Identify which cell holds the provided text, then report its [X, Y] central coordinate. 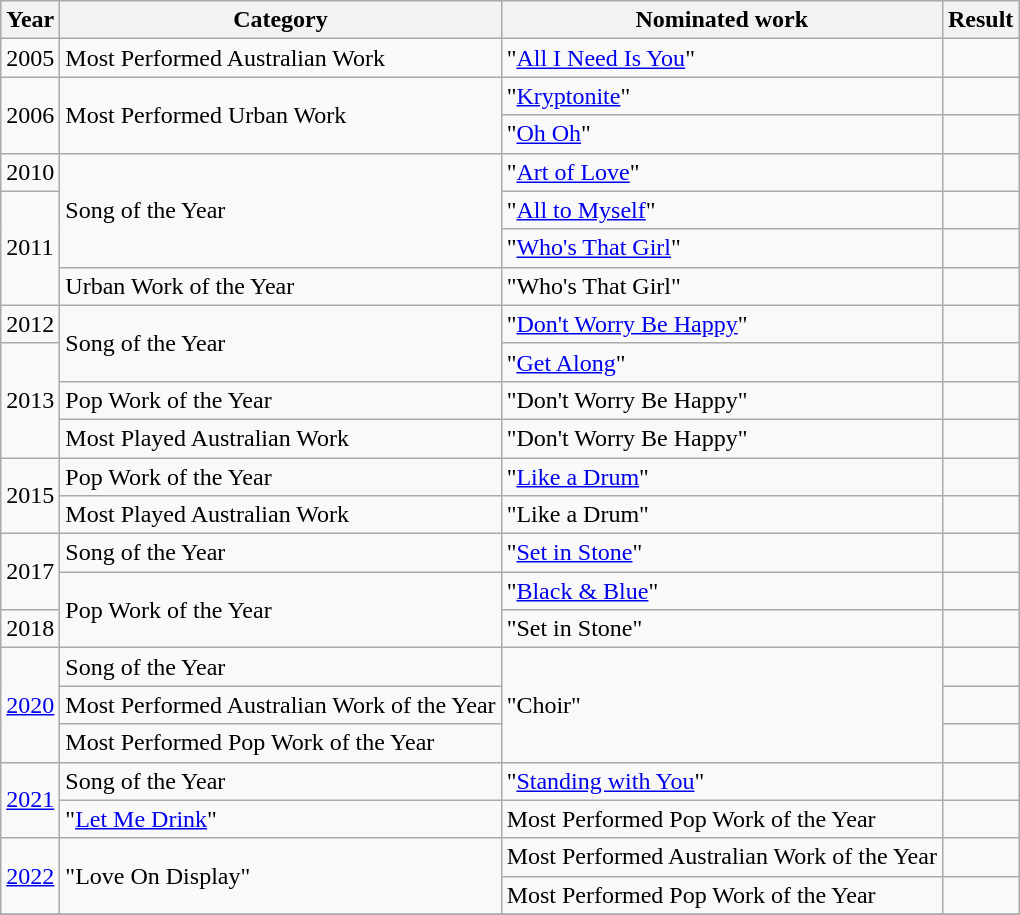
"Black & Blue" [722, 591]
2021 [30, 800]
Result [980, 20]
2010 [30, 172]
"Standing with You" [722, 781]
"Choir" [722, 705]
Most Performed Australian Work [280, 58]
2005 [30, 58]
2013 [30, 400]
"All I Need Is You" [722, 58]
Urban Work of the Year [280, 286]
2017 [30, 572]
"All to Myself" [722, 210]
2006 [30, 115]
2012 [30, 324]
2022 [30, 876]
2018 [30, 629]
"Art of Love" [722, 172]
"Get Along" [722, 362]
"Let Me Drink" [280, 819]
Most Performed Urban Work [280, 115]
"Kryptonite" [722, 96]
Year [30, 20]
2020 [30, 705]
"Oh Oh" [722, 134]
"Love On Display" [280, 876]
2015 [30, 496]
Category [280, 20]
Nominated work [722, 20]
2011 [30, 248]
